Return the [X, Y] coordinate for the center point of the cell that contains the specified text.  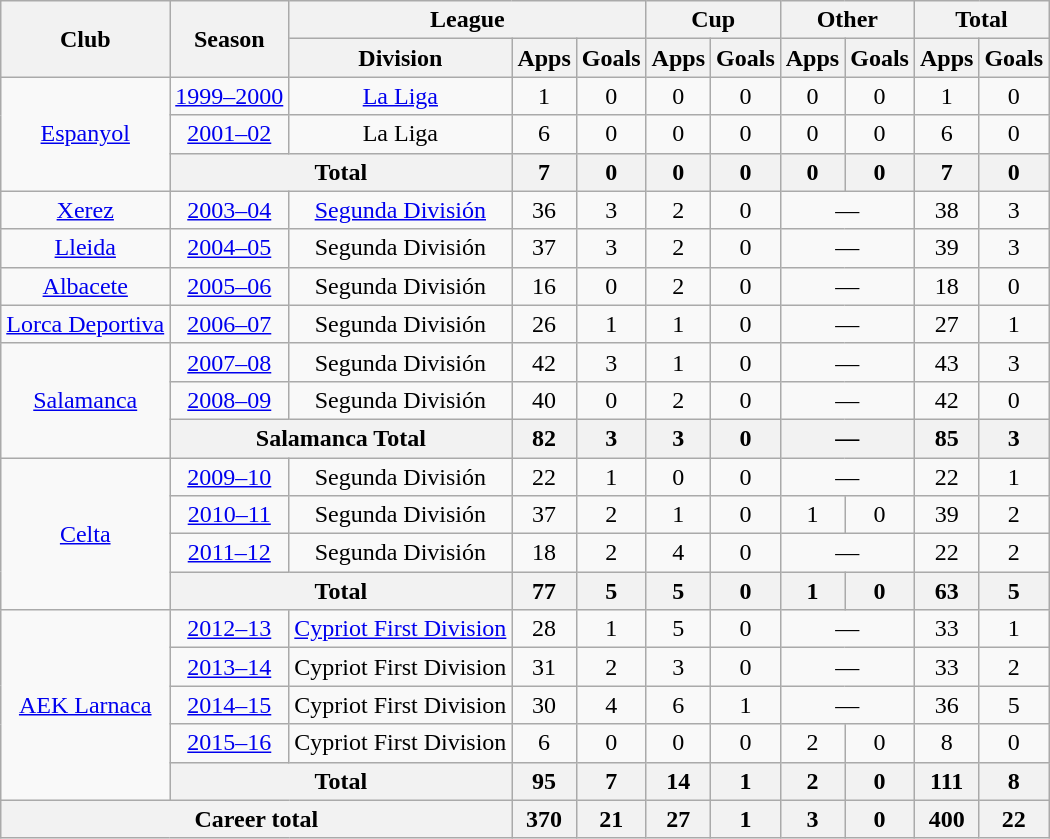
Lleida [86, 248]
14 [678, 781]
2011–12 [230, 553]
Espanyol [86, 134]
26 [544, 324]
40 [544, 400]
Salamanca [86, 400]
30 [544, 705]
28 [544, 629]
League [468, 20]
Cup [713, 20]
21 [611, 819]
Club [86, 39]
Celta [86, 534]
85 [946, 438]
2009–10 [230, 477]
Other [847, 20]
2006–07 [230, 324]
2003–04 [230, 210]
95 [544, 781]
43 [946, 362]
77 [544, 591]
2007–08 [230, 362]
Lorca Deportiva [86, 324]
2010–11 [230, 515]
111 [946, 781]
Season [230, 39]
2014–15 [230, 705]
1999–2000 [230, 96]
AEK Larnaca [86, 705]
Career total [256, 819]
Salamanca Total [341, 438]
2015–16 [230, 743]
63 [946, 591]
2013–14 [230, 667]
2005–06 [230, 286]
370 [544, 819]
2004–05 [230, 248]
31 [544, 667]
16 [544, 286]
2001–02 [230, 134]
82 [544, 438]
Albacete [86, 286]
2008–09 [230, 400]
Division [400, 58]
Xerez [86, 210]
2012–13 [230, 629]
38 [946, 210]
400 [946, 819]
